Identify which cell holds the provided text, then report its (X, Y) central coordinate. 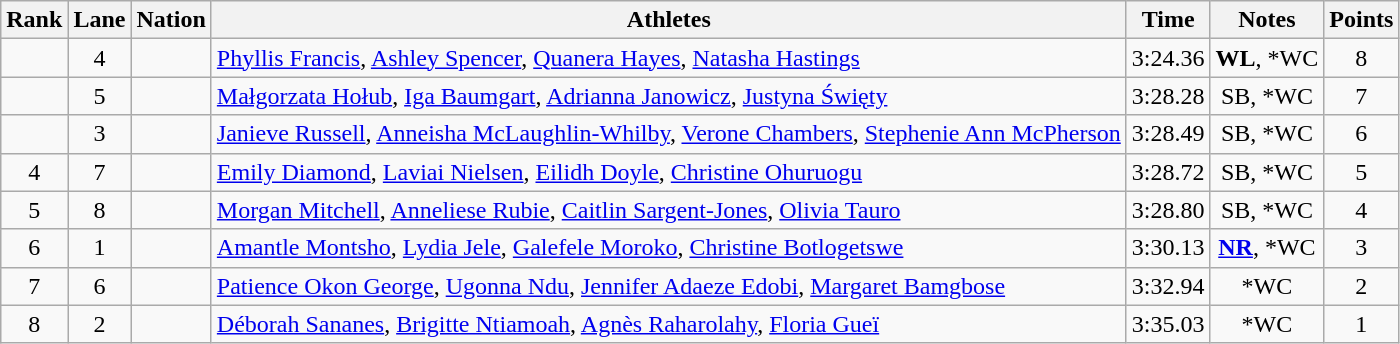
3:28.28 (1168, 96)
NR, *WC (1267, 248)
3:28.49 (1168, 134)
Nation (171, 20)
Patience Okon George, Ugonna Ndu, Jennifer Adaeze Edobi, Margaret Bamgbose (668, 286)
Emily Diamond, Laviai Nielsen, Eilidh Doyle, Christine Ohuruogu (668, 172)
Points (1362, 20)
3:30.13 (1168, 248)
Déborah Sananes, Brigitte Ntiamoah, Agnès Raharolahy, Floria Gueï (668, 324)
Notes (1267, 20)
3:28.80 (1168, 210)
3:24.36 (1168, 58)
Amantle Montsho, Lydia Jele, Galefele Moroko, Christine Botlogetswe (668, 248)
Małgorzata Hołub, Iga Baumgart, Adrianna Janowicz, Justyna Święty (668, 96)
Athletes (668, 20)
Janieve Russell, Anneisha McLaughlin-Whilby, Verone Chambers, Stephenie Ann McPherson (668, 134)
Rank (34, 20)
3:35.03 (1168, 324)
Lane (100, 20)
3:32.94 (1168, 286)
WL, *WC (1267, 58)
Phyllis Francis, Ashley Spencer, Quanera Hayes, Natasha Hastings (668, 58)
Morgan Mitchell, Anneliese Rubie, Caitlin Sargent-Jones, Olivia Tauro (668, 210)
3:28.72 (1168, 172)
Time (1168, 20)
